Scan for the cell matching the given text and deliver its (X, Y) coordinate at center. 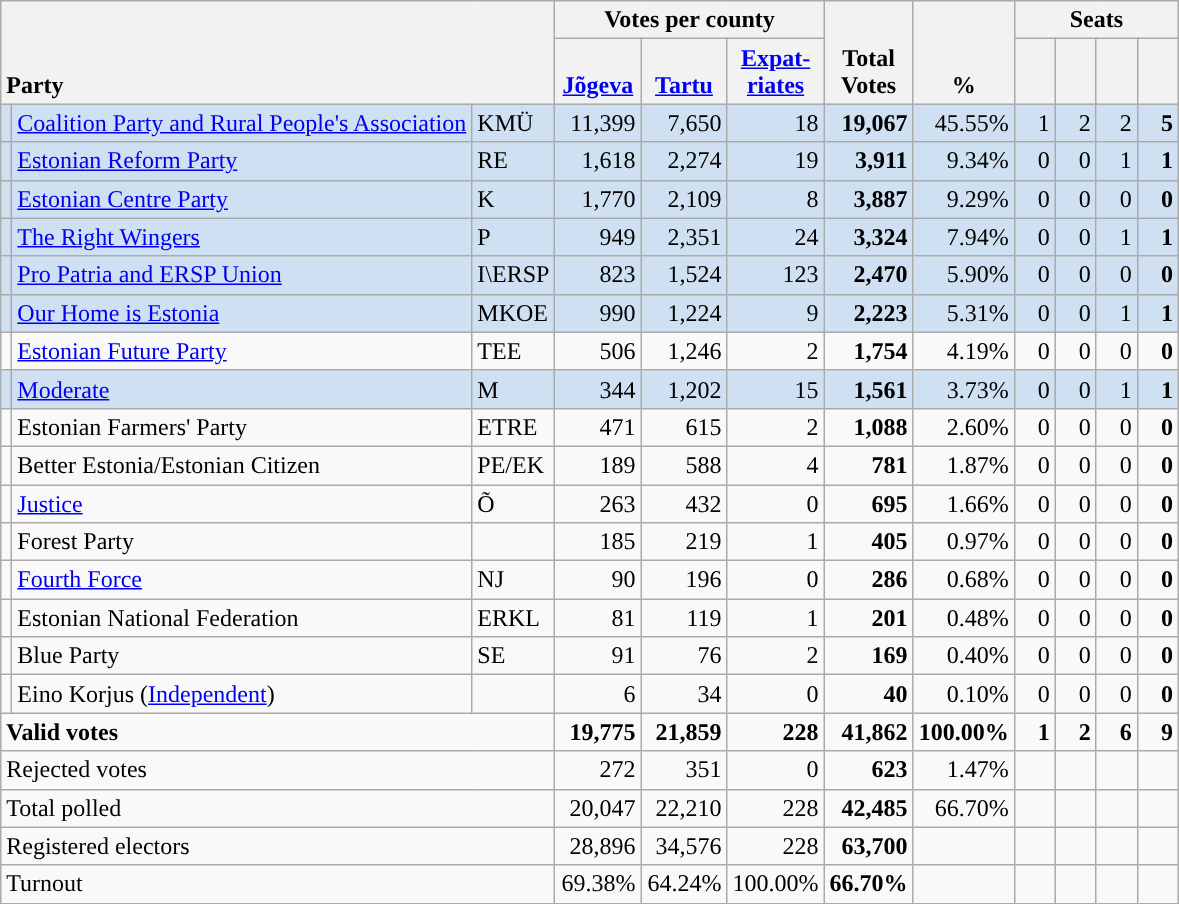
Eino Korjus (Independent) (242, 694)
KMÜ (514, 123)
% (964, 52)
RE (514, 161)
MKOE (514, 313)
I\ERSP (514, 275)
1,202 (684, 389)
0.97% (964, 542)
Seats (1096, 20)
91 (598, 656)
19 (776, 161)
Estonian Farmers' Party (242, 427)
119 (684, 618)
Fourth Force (242, 580)
20,047 (598, 808)
40 (868, 694)
4.19% (964, 351)
Estonian Future Party (242, 351)
Estonian Reform Party (242, 161)
Jõgeva (598, 72)
Registered electors (278, 846)
2,351 (684, 237)
219 (684, 542)
4 (776, 465)
5.90% (964, 275)
9.29% (964, 199)
Our Home is Estonia (242, 313)
19,067 (868, 123)
169 (868, 656)
2,109 (684, 199)
Votes per county (690, 20)
695 (868, 503)
189 (598, 465)
2,274 (684, 161)
7,650 (684, 123)
623 (868, 770)
63,700 (868, 846)
7.94% (964, 237)
Õ (514, 503)
34,576 (684, 846)
41,862 (868, 732)
1.47% (964, 770)
PE/EK (514, 465)
990 (598, 313)
0.48% (964, 618)
3,887 (868, 199)
P (514, 237)
34 (684, 694)
781 (868, 465)
1,618 (598, 161)
1.87% (964, 465)
823 (598, 275)
2.60% (964, 427)
506 (598, 351)
28,896 (598, 846)
351 (684, 770)
1,770 (598, 199)
Pro Patria and ERSP Union (242, 275)
81 (598, 618)
263 (598, 503)
Rejected votes (278, 770)
Blue Party (242, 656)
SE (514, 656)
Turnout (278, 884)
M (514, 389)
90 (598, 580)
45.55% (964, 123)
Estonian National Federation (242, 618)
432 (684, 503)
K (514, 199)
24 (776, 237)
Valid votes (278, 732)
123 (776, 275)
588 (684, 465)
185 (598, 542)
3.73% (964, 389)
TEE (514, 351)
22,210 (684, 808)
1,088 (868, 427)
1,524 (684, 275)
64.24% (684, 884)
2,470 (868, 275)
Coalition Party and Rural People's Association (242, 123)
The Right Wingers (242, 237)
196 (684, 580)
11,399 (598, 123)
42,485 (868, 808)
0.40% (964, 656)
471 (598, 427)
272 (598, 770)
2,223 (868, 313)
76 (684, 656)
Moderate (242, 389)
Better Estonia/Estonian Citizen (242, 465)
405 (868, 542)
0.10% (964, 694)
21,859 (684, 732)
Party (278, 52)
1,224 (684, 313)
1,754 (868, 351)
286 (868, 580)
18 (776, 123)
Estonian Centre Party (242, 199)
ETRE (514, 427)
ERKL (514, 618)
Total polled (278, 808)
Total Votes (868, 52)
3,911 (868, 161)
201 (868, 618)
15 (776, 389)
5 (1158, 123)
3,324 (868, 237)
Expat- riates (776, 72)
344 (598, 389)
1,246 (684, 351)
1,561 (868, 389)
Tartu (684, 72)
0.68% (964, 580)
9.34% (964, 161)
1.66% (964, 503)
19,775 (598, 732)
5.31% (964, 313)
69.38% (598, 884)
NJ (514, 580)
Justice (242, 503)
Forest Party (242, 542)
949 (598, 237)
8 (776, 199)
615 (684, 427)
